Detect which cell encompasses the target text, then output its [X, Y] center coordinate. 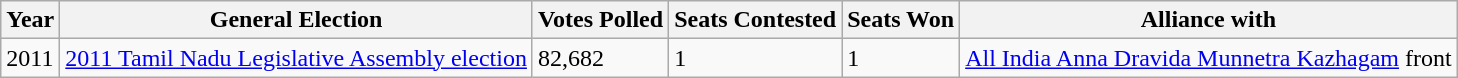
Alliance with [1209, 20]
2011 Tamil Nadu Legislative Assembly election [296, 58]
Seats Contested [756, 20]
Votes Polled [600, 20]
82,682 [600, 58]
All India Anna Dravida Munnetra Kazhagam front [1209, 58]
Seats Won [901, 20]
General Election [296, 20]
Year [30, 20]
2011 [30, 58]
